Output the (X, Y) coordinate of the center of the cell containing the given text.  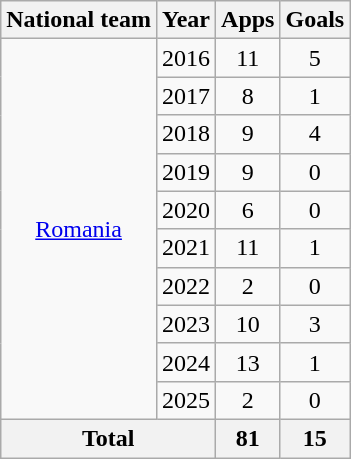
Romania (79, 230)
2023 (186, 324)
2017 (186, 96)
2022 (186, 286)
2016 (186, 58)
81 (248, 438)
Goals (315, 20)
15 (315, 438)
2019 (186, 172)
Year (186, 20)
2018 (186, 134)
13 (248, 362)
Apps (248, 20)
3 (315, 324)
8 (248, 96)
2020 (186, 210)
2021 (186, 248)
Total (108, 438)
5 (315, 58)
2024 (186, 362)
6 (248, 210)
10 (248, 324)
4 (315, 134)
2025 (186, 400)
National team (79, 20)
